For the text-containing cell, return its midpoint in [x, y] coordinate format. 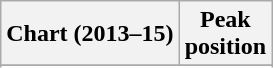
Peak position [225, 34]
Chart (2013–15) [90, 34]
